Provide the (X, Y) coordinate of the cell's center where the given text is located.  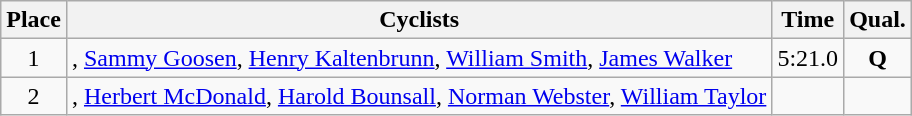
2 (34, 96)
, Sammy Goosen, Henry Kaltenbrunn, William Smith, James Walker (418, 58)
Cyclists (418, 20)
1 (34, 58)
Q (878, 58)
Place (34, 20)
Time (808, 20)
5:21.0 (808, 58)
Qual. (878, 20)
, Herbert McDonald, Harold Bounsall, Norman Webster, William Taylor (418, 96)
